Identify which cell holds the provided text, then report its [x, y] central coordinate. 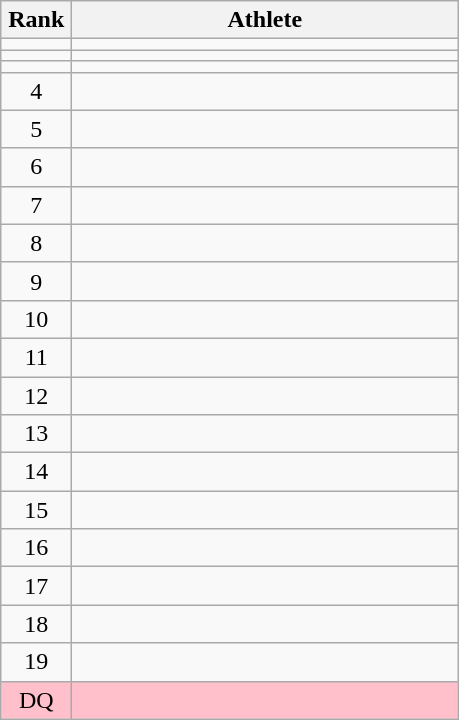
8 [36, 243]
13 [36, 434]
12 [36, 395]
DQ [36, 700]
17 [36, 586]
16 [36, 548]
Rank [36, 20]
18 [36, 624]
14 [36, 472]
Athlete [265, 20]
7 [36, 205]
10 [36, 319]
9 [36, 281]
5 [36, 129]
6 [36, 167]
11 [36, 357]
4 [36, 91]
15 [36, 510]
19 [36, 662]
